Find where the given text appears and provide that cell's center as [x, y] coordinate. 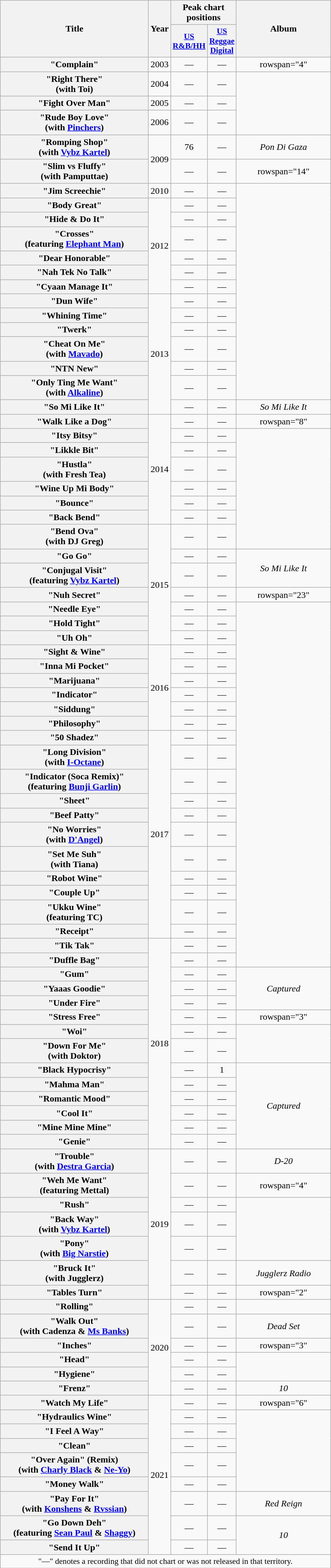
Red Reign [284, 1504]
"Yaaas Goodie" [74, 988]
"Couple Up" [74, 892]
"Hygiene" [74, 1374]
2009 [160, 159]
"Woi" [74, 1031]
Year [160, 29]
"Go Down Deh" (featuring Sean Paul & Shaggy) [74, 1528]
"Cool It" [74, 1113]
2019 [160, 1224]
"Wine Up Mi Body" [74, 489]
D-20 [284, 1161]
"Inches" [74, 1345]
"Sight & Wine" [74, 652]
2010 [160, 191]
"50 Shadez" [74, 738]
"Stress Free" [74, 1017]
2021 [160, 1475]
"Under Fire" [74, 1003]
"Down For Me"(with Doktor) [74, 1051]
"Tik Tak" [74, 946]
"Back Bend" [74, 517]
"Twerk" [74, 329]
"Over Again" (Remix)(with Charly Black & Ne-Yo) [74, 1465]
"Gum" [74, 974]
"Back Way"(with Vybz Kartel) [74, 1224]
"Set Me Suh"(with Tiana) [74, 859]
"Mahma Man" [74, 1084]
"Pay For It" (with Konshens & Rvssian) [74, 1504]
"Go Go" [74, 556]
"Rude Boy Love" (with Pinchers) [74, 122]
"Nuh Secret" [74, 595]
"I Feel A Way" [74, 1431]
"Walk Like a Dog" [74, 421]
rowspan="6" [284, 1402]
"Dun Wife" [74, 301]
"Siddung" [74, 709]
2015 [160, 584]
"Uh Oh" [74, 637]
"Indicator (Soca Remix)"(featuring Bunji Garlin) [74, 781]
2006 [160, 122]
"Duffle Bag" [74, 960]
"Money Walk" [74, 1484]
"Fight Over Man" [74, 103]
"Tables Turn" [74, 1292]
"Itsy Bitsy" [74, 436]
"Conjugal Visit"(featuring Vybz Kartel) [74, 575]
"Jim Screechie" [74, 191]
"Bruck It" (with Jugglerz) [74, 1273]
Title [74, 29]
"Long Division"(with I-Octane) [74, 757]
"Likkle Bit" [74, 450]
"Right There" (with Toi) [74, 83]
"Trouble"(with Destra Garcia) [74, 1161]
"Slim vs Fluffy"(with Pamputtae) [74, 171]
2012 [160, 246]
"Dear Honorable" [74, 258]
"Cheat On Me"(with Mavado) [74, 349]
76 [189, 147]
2013 [160, 354]
2018 [160, 1044]
rowspan="2" [284, 1292]
"Whining Time" [74, 315]
"Romping Shop"(with Vybz Kartel) [74, 147]
rowspan="8" [284, 421]
"No Worries"(with D'Angel) [74, 835]
"Frenz" [74, 1388]
"NTN New" [74, 368]
USR&B/HH [189, 41]
"Ukku Wine"(featuring TC) [74, 912]
"Marijuana" [74, 681]
2020 [160, 1348]
"Inna Mi Pocket" [74, 666]
"Rolling" [74, 1307]
rowspan="14" [284, 171]
"Send It Up" [74, 1547]
2017 [160, 835]
Pon Di Gaza [284, 147]
"Romantic Mood" [74, 1099]
"Philosophy" [74, 723]
1 [222, 1070]
Peak chart positions [203, 13]
2003 [160, 64]
"Hustla"(with Fresh Tea) [74, 469]
Jugglerz Radio [284, 1273]
"Weh Me Want"(featuring Mettal) [74, 1185]
"Receipt" [74, 931]
"Needle Eye" [74, 609]
"Complain" [74, 64]
"Hide & Do It" [74, 219]
"Only Ting Me Want"(with Alkaline) [74, 388]
"Hold Tight" [74, 623]
2005 [160, 103]
"Body Great" [74, 205]
"Crosses"(featuring Elephant Man) [74, 239]
"Sheet" [74, 801]
"Hydraulics Wine" [74, 1417]
"Rush" [74, 1205]
"Beef Patty" [74, 815]
"Mine Mine Mine" [74, 1127]
2004 [160, 83]
Album [284, 29]
"Indicator" [74, 695]
"Watch My Life" [74, 1402]
"Clean" [74, 1446]
"—" denotes a recording that did not chart or was not released in that territory. [165, 1561]
"Walk Out"(with Cadenza & Ms Banks) [74, 1326]
"So Mi Like It" [74, 407]
US Reggae Digital [222, 41]
"Bend Ova"(with DJ Greg) [74, 536]
Dead Set [284, 1326]
"Nah Tek No Talk" [74, 272]
2014 [160, 469]
"Genie" [74, 1141]
"Bounce" [74, 503]
"Head" [74, 1360]
rowspan="23" [284, 595]
2016 [160, 688]
"Pony"(with Big Narstie) [74, 1248]
"Robot Wine" [74, 878]
"Black Hypocrisy" [74, 1070]
"Cyaan Manage It" [74, 287]
